Return the [x, y] coordinate for the center point of the cell that contains the specified text.  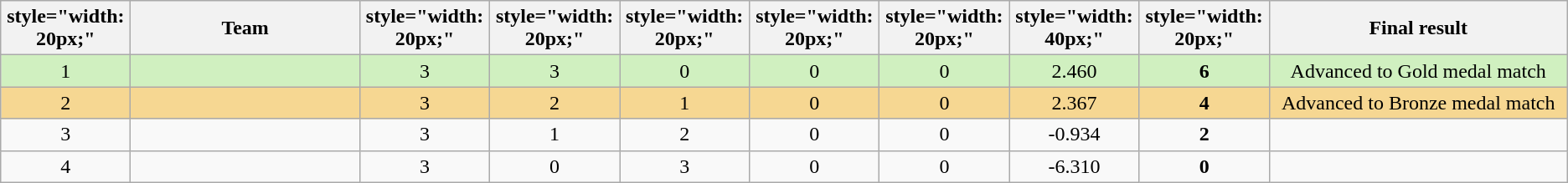
Final result [1418, 28]
-6.310 [1074, 166]
2.367 [1074, 103]
2.460 [1074, 71]
-0.934 [1074, 135]
Team [245, 28]
Advanced to Bronze medal match [1418, 103]
style="width: 40px;" [1074, 28]
6 [1204, 71]
Advanced to Gold medal match [1418, 71]
